Provide the [x, y] coordinate of the cell's center where the given text is located.  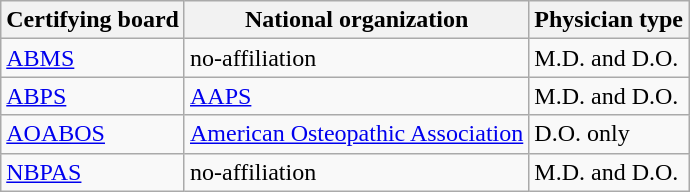
ABMS [93, 58]
AAPS [356, 96]
NBPAS [93, 172]
ABPS [93, 96]
AOABOS [93, 134]
American Osteopathic Association [356, 134]
Physician type [609, 20]
National organization [356, 20]
Certifying board [93, 20]
D.O. only [609, 134]
